Capture the cell that displays the provided text and extract its [x, y] central coordinate. 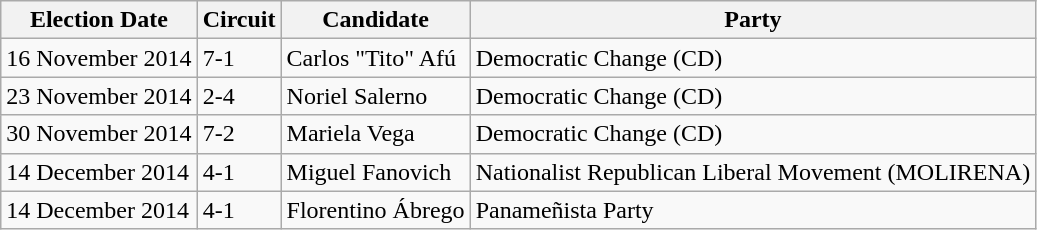
7-2 [239, 134]
Mariela Vega [376, 134]
Carlos "Tito" Afú [376, 58]
Panameñista Party [753, 210]
Election Date [99, 20]
Florentino Ábrego [376, 210]
Circuit [239, 20]
Noriel Salerno [376, 96]
Nationalist Republican Liberal Movement (MOLIRENA) [753, 172]
2-4 [239, 96]
23 November 2014 [99, 96]
Candidate [376, 20]
16 November 2014 [99, 58]
Party [753, 20]
Miguel Fanovich [376, 172]
7-1 [239, 58]
30 November 2014 [99, 134]
